Return the [x, y] coordinate for the center point of the cell that contains the specified text.  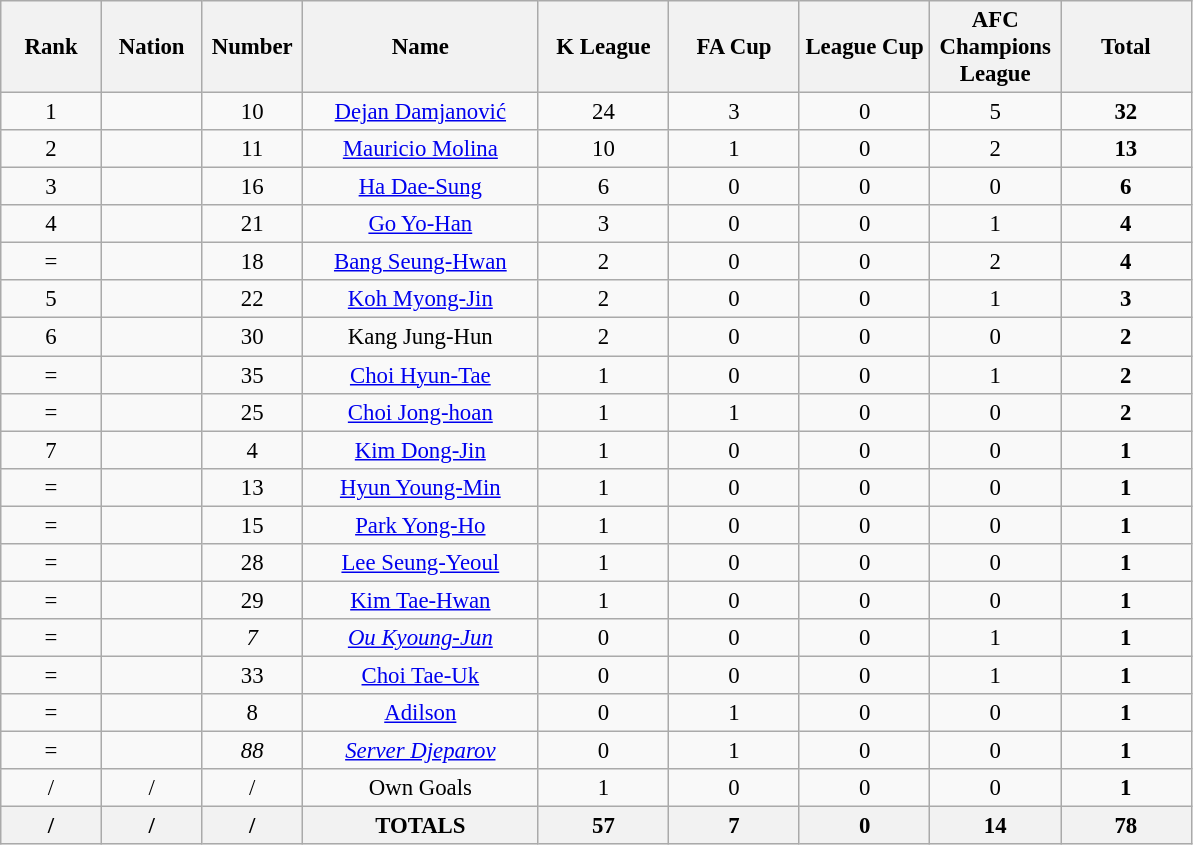
Choi Tae-Uk [421, 675]
Bang Seung-Hwan [421, 262]
Kang Jung-Hun [421, 337]
Ha Dae-Sung [421, 187]
88 [252, 751]
29 [252, 600]
Hyun Young-Min [421, 487]
15 [252, 525]
33 [252, 675]
28 [252, 563]
TOTALS [421, 826]
K League [604, 47]
57 [604, 826]
AFCChampions League [996, 47]
Kim Tae-Hwan [421, 600]
Nation [152, 47]
Total [1126, 47]
Choi Jong-hoan [421, 412]
Dejan Damjanović [421, 112]
78 [1126, 826]
Rank [52, 47]
League Cup [864, 47]
Kim Dong-Jin [421, 450]
32 [1126, 112]
Choi Hyun-Tae [421, 375]
18 [252, 262]
14 [996, 826]
16 [252, 187]
Ou Kyoung-Jun [421, 638]
22 [252, 299]
21 [252, 224]
25 [252, 412]
24 [604, 112]
30 [252, 337]
Koh Myong-Jin [421, 299]
Number [252, 47]
35 [252, 375]
Name [421, 47]
Mauricio Molina [421, 149]
Park Yong-Ho [421, 525]
Server Djeparov [421, 751]
Adilson [421, 713]
8 [252, 713]
FA Cup [734, 47]
Own Goals [421, 788]
Go Yo-Han [421, 224]
11 [252, 149]
Lee Seung-Yeoul [421, 563]
